From the cell containing the given text, extract its center point as (X, Y) coordinate. 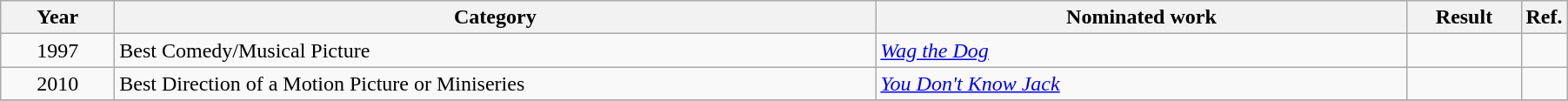
1997 (57, 50)
2010 (57, 84)
You Don't Know Jack (1141, 84)
Year (57, 17)
Best Comedy/Musical Picture (496, 50)
Result (1465, 17)
Ref. (1545, 17)
Nominated work (1141, 17)
Best Direction of a Motion Picture or Miniseries (496, 84)
Category (496, 17)
Wag the Dog (1141, 50)
